Pinpoint the cell where the given text exists, returning its [x, y] midpoint coordinate. 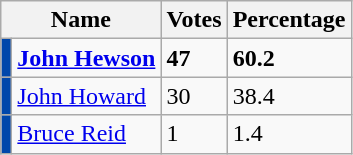
Name [81, 20]
60.2 [289, 58]
38.4 [289, 96]
John Howard [86, 96]
Bruce Reid [86, 134]
47 [194, 58]
1 [194, 134]
John Hewson [86, 58]
30 [194, 96]
1.4 [289, 134]
Votes [194, 20]
Percentage [289, 20]
